Extract the (X, Y) coordinate from the center of the cell holding the provided text.  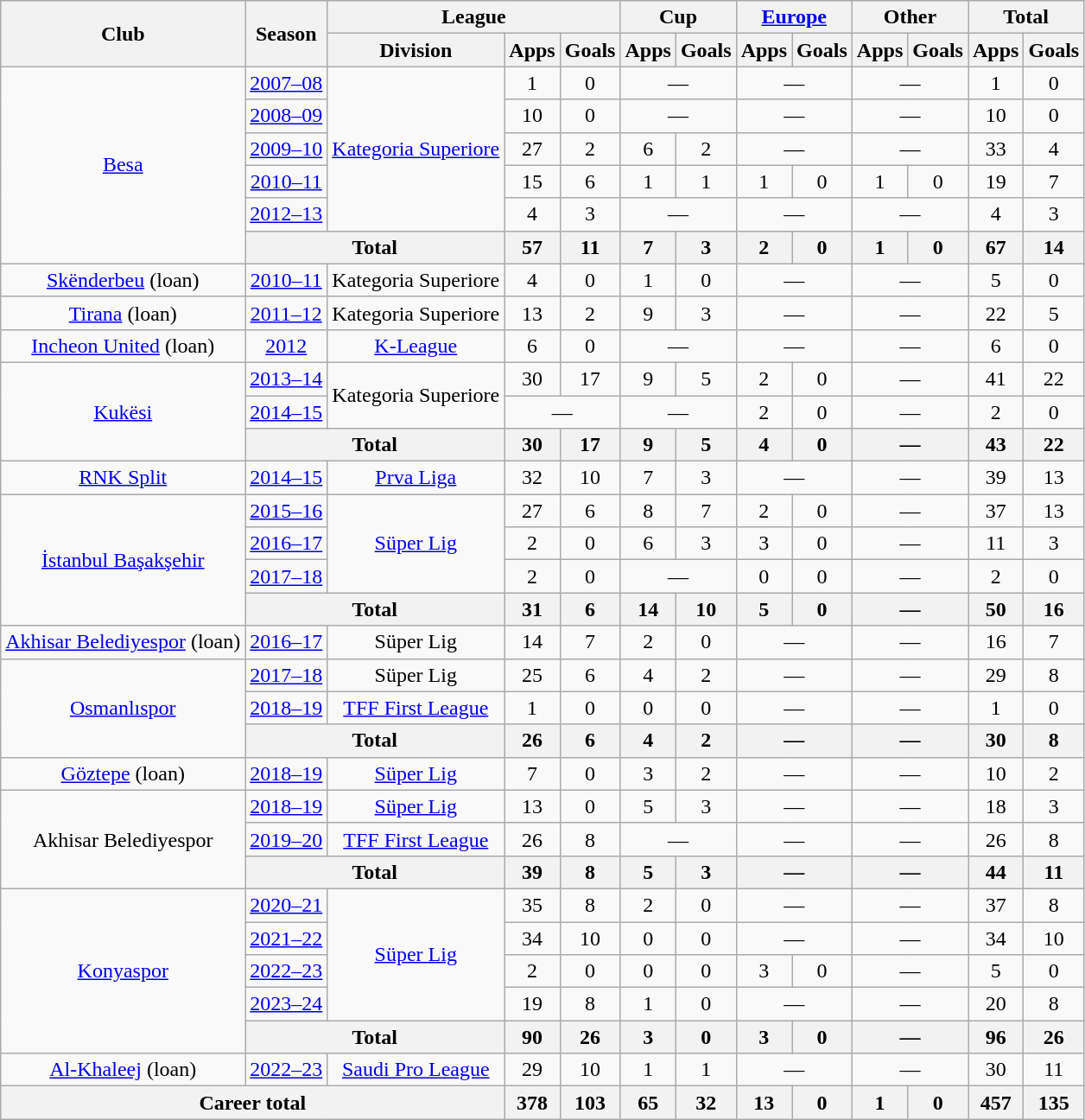
2009–10 (287, 149)
Season (287, 34)
Akhisar Belediyespor (123, 839)
43 (995, 445)
Prva Liga (416, 478)
Cup (678, 17)
67 (995, 247)
457 (995, 1103)
15 (532, 181)
35 (532, 905)
RNK Split (123, 478)
Göztepe (loan) (123, 773)
Club (123, 34)
103 (590, 1103)
2008–09 (287, 116)
2021–22 (287, 938)
Europe (794, 17)
2019–20 (287, 839)
2023–24 (287, 1004)
31 (532, 609)
İstanbul Başakşehir (123, 560)
2015–16 (287, 511)
2013–14 (287, 379)
2012–13 (287, 214)
Other (910, 17)
K-League (416, 346)
Incheon United (loan) (123, 346)
50 (995, 609)
96 (995, 1037)
2007–08 (287, 83)
Akhisar Belediyespor (loan) (123, 642)
2020–21 (287, 905)
20 (995, 1004)
135 (1054, 1103)
57 (532, 247)
65 (648, 1103)
378 (532, 1103)
41 (995, 379)
Tirana (loan) (123, 313)
Kukësi (123, 411)
18 (995, 806)
Osmanlıspor (123, 708)
Besa (123, 165)
90 (532, 1037)
Skënderbeu (loan) (123, 280)
Division (416, 50)
44 (995, 872)
League (473, 17)
Saudi Pro League (416, 1070)
Konyaspor (123, 970)
25 (532, 675)
2011–12 (287, 313)
33 (995, 149)
2012 (287, 346)
Al-Khaleej (loan) (123, 1070)
Career total (252, 1103)
